Return the [x, y] coordinate for the center point of the cell that contains the specified text.  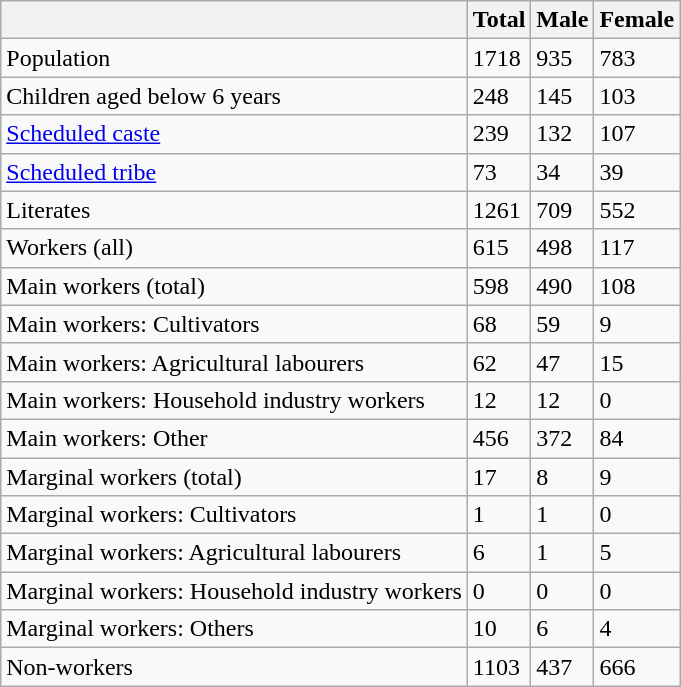
Scheduled caste [234, 134]
248 [499, 96]
117 [637, 248]
132 [562, 134]
239 [499, 134]
437 [562, 667]
1718 [499, 58]
Marginal workers: Agricultural labourers [234, 553]
666 [637, 667]
598 [499, 286]
47 [562, 362]
372 [562, 438]
Main workers: Other [234, 438]
5 [637, 553]
Male [562, 20]
8 [562, 477]
68 [499, 324]
Population [234, 58]
615 [499, 248]
10 [499, 629]
Main workers (total) [234, 286]
15 [637, 362]
783 [637, 58]
4 [637, 629]
17 [499, 477]
Non-workers [234, 667]
709 [562, 210]
34 [562, 172]
Marginal workers: Others [234, 629]
Marginal workers (total) [234, 477]
Main workers: Household industry workers [234, 400]
456 [499, 438]
59 [562, 324]
Marginal workers: Cultivators [234, 515]
103 [637, 96]
62 [499, 362]
498 [562, 248]
Children aged below 6 years [234, 96]
Female [637, 20]
Marginal workers: Household industry workers [234, 591]
490 [562, 286]
552 [637, 210]
145 [562, 96]
73 [499, 172]
39 [637, 172]
Literates [234, 210]
108 [637, 286]
Scheduled tribe [234, 172]
Main workers: Cultivators [234, 324]
Total [499, 20]
84 [637, 438]
107 [637, 134]
Workers (all) [234, 248]
1103 [499, 667]
1261 [499, 210]
Main workers: Agricultural labourers [234, 362]
935 [562, 58]
